Extract the (x, y) coordinate from the center of the cell holding the provided text.  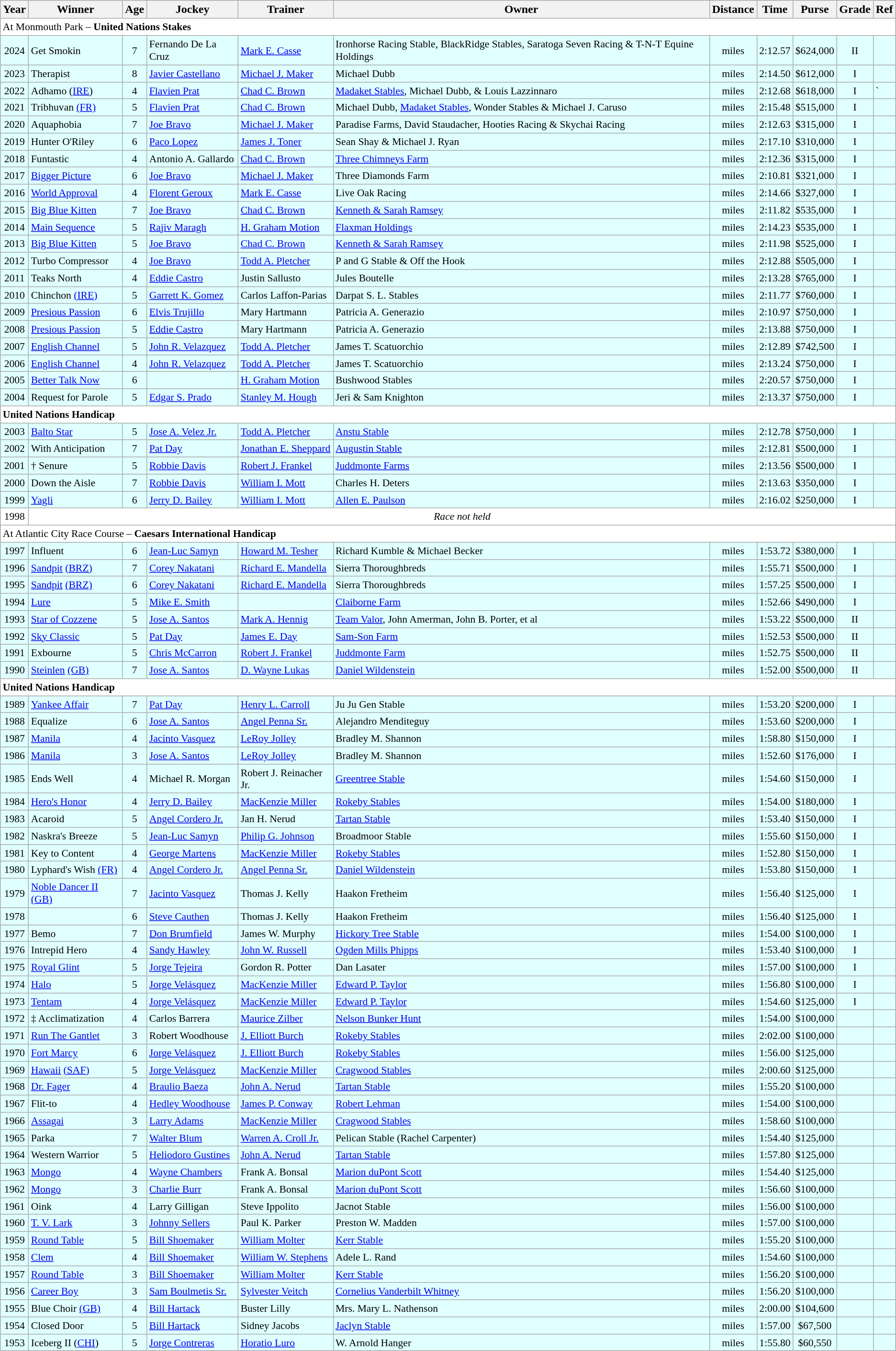
Richard Kumble & Michael Becker (521, 551)
1:56.80 (774, 984)
$380,000 (815, 551)
2:11.77 (774, 295)
2011 (14, 278)
Teaks North (76, 278)
1963 (14, 1172)
$505,000 (815, 261)
1997 (14, 551)
Wayne Chambers (192, 1172)
1986 (14, 756)
Charlie Burr (192, 1189)
2:00.00 (774, 1308)
Bemo (76, 933)
$310,000 (815, 142)
Michael Dubb (521, 74)
Steve Cauthen (192, 916)
1978 (14, 916)
1:57.25 (774, 585)
Lyphard's Wish (FR) (76, 870)
2:13.88 (774, 329)
Live Oak Racing (521, 193)
Robert Lehman (521, 1104)
2003 (14, 432)
Juddmonte Farm (521, 653)
1976 (14, 950)
1968 (14, 1087)
With Anticipation (76, 448)
Greentree Stable (521, 778)
Assagai (76, 1121)
1956 (14, 1291)
Parka (76, 1138)
P and G Stable & Off the Hook (521, 261)
1:53.80 (774, 870)
1990 (14, 670)
Juddmonte Farms (521, 466)
Sam-Son Farm (521, 636)
1:52.75 (774, 653)
1962 (14, 1189)
Chris McCarron (192, 653)
1:55.60 (774, 836)
1982 (14, 836)
$250,000 (815, 500)
2:12.88 (774, 261)
Balto Star (76, 432)
Larry Adams (192, 1121)
1:53.60 (774, 721)
1:53.20 (774, 704)
Hero's Honor (76, 802)
1:52.53 (774, 636)
Better Talk Now (76, 380)
James J. Toner (286, 142)
Age (135, 10)
Jockey (192, 10)
2013 (14, 244)
1992 (14, 636)
Ref (885, 10)
Maurice Zilber (286, 1018)
2:12.63 (774, 124)
1996 (14, 568)
2:10.97 (774, 312)
2:12.78 (774, 432)
1998 (14, 517)
Jeri & Sam Knighton (521, 397)
Adele L. Rand (521, 1257)
Horatio Luro (286, 1342)
1980 (14, 870)
W. Arnold Hanger (521, 1342)
$742,500 (815, 346)
2014 (14, 227)
Three Diamonds Farm (521, 176)
1:53.72 (774, 551)
2:13.63 (774, 483)
2021 (14, 108)
1970 (14, 1053)
Noble Dancer II (GB) (76, 893)
Influent (76, 551)
1:52.80 (774, 853)
Charles H. Deters (521, 483)
Antonio A. Gallardo (192, 159)
Warren A. Croll Jr. (286, 1138)
2:13.28 (774, 278)
Claiborne Farm (521, 602)
2:10.81 (774, 176)
2015 (14, 210)
2020 (14, 124)
2018 (14, 159)
1958 (14, 1257)
Preston W. Madden (521, 1223)
1985 (14, 778)
2010 (14, 295)
Grade (855, 10)
Exbourne (76, 653)
Florent Geroux (192, 193)
Walter Blum (192, 1138)
1999 (14, 500)
Distance (733, 10)
Howard M. Tesher (286, 551)
2000 (14, 483)
1953 (14, 1342)
1972 (14, 1018)
Jan H. Nerud (286, 819)
Career Boy (76, 1291)
Adhamo (IRE) (76, 90)
Heliodoro Gustines (192, 1155)
2:12.89 (774, 346)
Steinlen (GB) (76, 670)
1:52.60 (774, 756)
2001 (14, 466)
Allen E. Paulson (521, 500)
2002 (14, 448)
Owner (521, 10)
2:20.57 (774, 380)
2:14.50 (774, 74)
$176,000 (815, 756)
2022 (14, 90)
$67,500 (815, 1326)
2:12.68 (774, 90)
1987 (14, 738)
2019 (14, 142)
1979 (14, 893)
Madaket Stables, Michael Dubb, & Louis Lazzinnaro (521, 90)
Flaxman Holdings (521, 227)
2007 (14, 346)
$612,000 (815, 74)
$180,000 (815, 802)
1:52.00 (774, 670)
Sylvester Veitch (286, 1291)
Team Valor, John Amerman, John B. Porter, et al (521, 619)
1:58.80 (774, 738)
Steve Ippolito (286, 1206)
1:53.22 (774, 619)
Lure (76, 602)
Jorge Contreras (192, 1342)
Henry L. Carroll (286, 704)
Naskra's Breeze (76, 836)
2008 (14, 329)
1988 (14, 721)
Chinchon (IRE) (76, 295)
1971 (14, 1036)
2:13.56 (774, 466)
Anstu Stable (521, 432)
Yankee Affair (76, 704)
1991 (14, 653)
8 (135, 74)
John W. Russell (286, 950)
At Atlantic City Race Course – Caesars International Handicap (448, 534)
1960 (14, 1223)
1954 (14, 1326)
$490,000 (815, 602)
Fernando De La Cruz (192, 50)
Pelican Stable (Rachel Carpenter) (521, 1138)
$760,000 (815, 295)
2012 (14, 261)
2006 (14, 363)
Sean Shay & Michael J. Ryan (521, 142)
2:02.00 (774, 1036)
Ju Ju Gen Stable (521, 704)
Carlos Laffon-Parias (286, 295)
$765,000 (815, 278)
Run The Gantlet (76, 1036)
Johnny Sellers (192, 1223)
Closed Door (76, 1326)
World Approval (76, 193)
1:52.66 (774, 602)
Buster Lilly (286, 1308)
1975 (14, 967)
Broadmoor Stable (521, 836)
Garrett K. Gomez (192, 295)
Paradise Farms, David Staudacher, Hooties Racing & Skychai Racing (521, 124)
Jorge Tejeira (192, 967)
Mark A. Hennig (286, 619)
2:12.36 (774, 159)
1967 (14, 1104)
1:55.80 (774, 1342)
At Monmouth Park – United Nations Stakes (448, 27)
Jonathan E. Sheppard (286, 448)
2009 (14, 312)
1994 (14, 602)
Michael R. Morgan (192, 778)
Nelson Bunker Hunt (521, 1018)
Don Brumfield (192, 933)
1957 (14, 1274)
Jose A. Velez Jr. (192, 432)
Halo (76, 984)
2:17.10 (774, 142)
Intrepid Hero (76, 950)
$350,000 (815, 483)
D. Wayne Lukas (286, 670)
Purse (815, 10)
Three Chimneys Farm (521, 159)
Turbo Compressor (76, 261)
James P. Conway (286, 1104)
2:11.82 (774, 210)
Sky Classic (76, 636)
Jaclyn Stable (521, 1326)
1983 (14, 819)
Sam Boulmetis Sr. (192, 1291)
1955 (14, 1308)
Darpat S. L. Stables (521, 295)
Ironhorse Racing Stable, BlackRidge Stables, Saratoga Seven Racing & T-N-T Equine Holdings (521, 50)
Paco Lopez (192, 142)
2005 (14, 380)
$60,550 (815, 1342)
‡ Acclimatization (76, 1018)
Main Sequence (76, 227)
1965 (14, 1138)
Equalize (76, 721)
Western Warrior (76, 1155)
1:57.80 (774, 1155)
2023 (14, 74)
Braulio Baeza (192, 1087)
2:16.02 (774, 500)
Hickory Tree Stable (521, 933)
$624,000 (815, 50)
Royal Glint (76, 967)
William W. Stephens (286, 1257)
Sidney Jacobs (286, 1326)
James W. Murphy (286, 933)
Hunter O'Riley (76, 142)
1974 (14, 984)
James E. Day (286, 636)
Clem (76, 1257)
2:00.60 (774, 1070)
Down the Aisle (76, 483)
Get Smokin (76, 50)
1964 (14, 1155)
Fort Marcy (76, 1053)
Robert Woodhouse (192, 1036)
Funtastic (76, 159)
Mike E. Smith (192, 602)
Ends Well (76, 778)
Cornelius Vanderbilt Whitney (521, 1291)
Stanley M. Hough (286, 397)
$327,000 (815, 193)
1993 (14, 619)
1989 (14, 704)
Tribhuvan (FR) (76, 108)
2:12.81 (774, 448)
$618,000 (815, 90)
$525,000 (815, 244)
Larry Gilligan (192, 1206)
1995 (14, 585)
Sandy Hawley (192, 950)
† Senure (76, 466)
Acaroid (76, 819)
Hedley Woodhouse (192, 1104)
1984 (14, 802)
$321,000 (815, 176)
2024 (14, 50)
2:15.48 (774, 108)
Jules Boutelle (521, 278)
Robert J. Reinacher Jr. (286, 778)
Augustin Stable (521, 448)
2017 (14, 176)
Elvis Trujillo (192, 312)
1981 (14, 853)
Ogden Mills Phipps (521, 950)
Yagli (76, 500)
2:13.37 (774, 397)
Mrs. Mary L. Nathenson (521, 1308)
2016 (14, 193)
1:55.71 (774, 568)
1:58.60 (774, 1121)
Key to Content (76, 853)
T. V. Lark (76, 1223)
Flit-to (76, 1104)
Alejandro Menditeguy (521, 721)
Star of Cozzene (76, 619)
` (885, 90)
1959 (14, 1240)
Race not held (462, 517)
Bigger Picture (76, 176)
Dan Lasater (521, 967)
Dr. Fager (76, 1087)
2:12.57 (774, 50)
1969 (14, 1070)
$515,000 (815, 108)
Gordon R. Potter (286, 967)
Bushwood Stables (521, 380)
Winner (76, 10)
1973 (14, 1002)
Year (14, 10)
Philip G. Johnson (286, 836)
Paul K. Parker (286, 1223)
Hawaii (SAF) (76, 1070)
2:14.66 (774, 193)
1977 (14, 933)
Michael Dubb, Madaket Stables, Wonder Stables & Michael J. Caruso (521, 108)
Justin Sallusto (286, 278)
Time (774, 10)
Aquaphobia (76, 124)
1:56.60 (774, 1189)
Request for Parole (76, 397)
Blue Choir (GB) (76, 1308)
George Martens (192, 853)
Carlos Barrera (192, 1018)
2:14.23 (774, 227)
Iceberg II (CHI) (76, 1342)
Therapist (76, 74)
2004 (14, 397)
Jacnot Stable (521, 1206)
2:11.98 (774, 244)
1961 (14, 1206)
2:13.24 (774, 363)
Edgar S. Prado (192, 397)
Rajiv Maragh (192, 227)
$104,600 (815, 1308)
1966 (14, 1121)
Oink (76, 1206)
Trainer (286, 10)
Javier Castellano (192, 74)
Tentam (76, 1002)
